Locate the cell with the specified text and output its [X, Y] center coordinate. 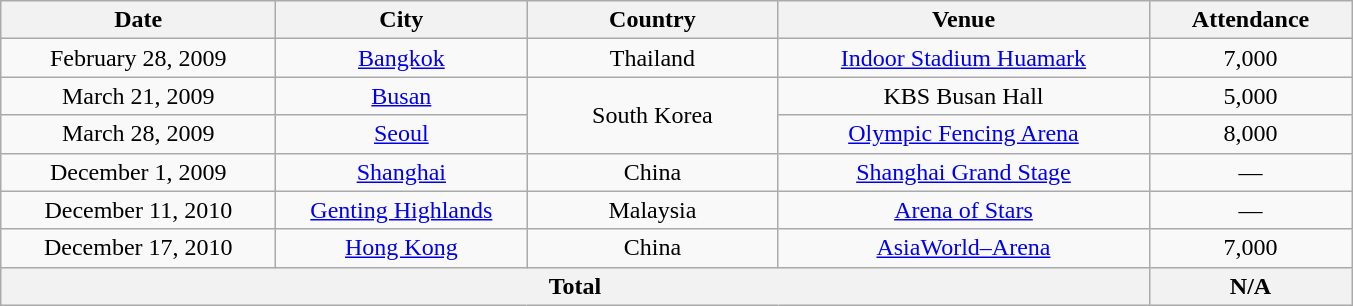
Total [575, 286]
City [402, 20]
Genting Highlands [402, 210]
8,000 [1250, 134]
March 28, 2009 [138, 134]
Attendance [1250, 20]
March 21, 2009 [138, 96]
Date [138, 20]
KBS Busan Hall [964, 96]
Bangkok [402, 58]
Hong Kong [402, 248]
Arena of Stars [964, 210]
Malaysia [652, 210]
December 11, 2010 [138, 210]
Shanghai Grand Stage [964, 172]
Thailand [652, 58]
N/A [1250, 286]
Venue [964, 20]
South Korea [652, 115]
February 28, 2009 [138, 58]
AsiaWorld–Arena [964, 248]
Busan [402, 96]
December 17, 2010 [138, 248]
Shanghai [402, 172]
Olympic Fencing Arena [964, 134]
Seoul [402, 134]
Indoor Stadium Huamark [964, 58]
5,000 [1250, 96]
December 1, 2009 [138, 172]
Country [652, 20]
